Extract the (x, y) coordinate from the center of the cell holding the provided text.  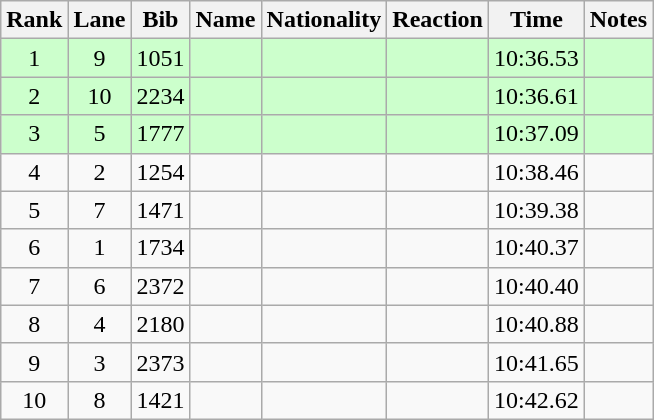
Rank (34, 20)
1777 (160, 134)
10:42.62 (536, 400)
10:39.38 (536, 210)
Notes (618, 20)
Bib (160, 20)
Nationality (324, 20)
Time (536, 20)
2372 (160, 286)
2180 (160, 324)
10:40.88 (536, 324)
10:40.40 (536, 286)
10:40.37 (536, 248)
10:36.53 (536, 58)
1051 (160, 58)
2234 (160, 96)
1421 (160, 400)
1471 (160, 210)
2373 (160, 362)
1254 (160, 172)
Reaction (438, 20)
1734 (160, 248)
10:36.61 (536, 96)
Lane (100, 20)
10:41.65 (536, 362)
Name (226, 20)
10:37.09 (536, 134)
10:38.46 (536, 172)
